Locate the cell with the specified text and output its [X, Y] center coordinate. 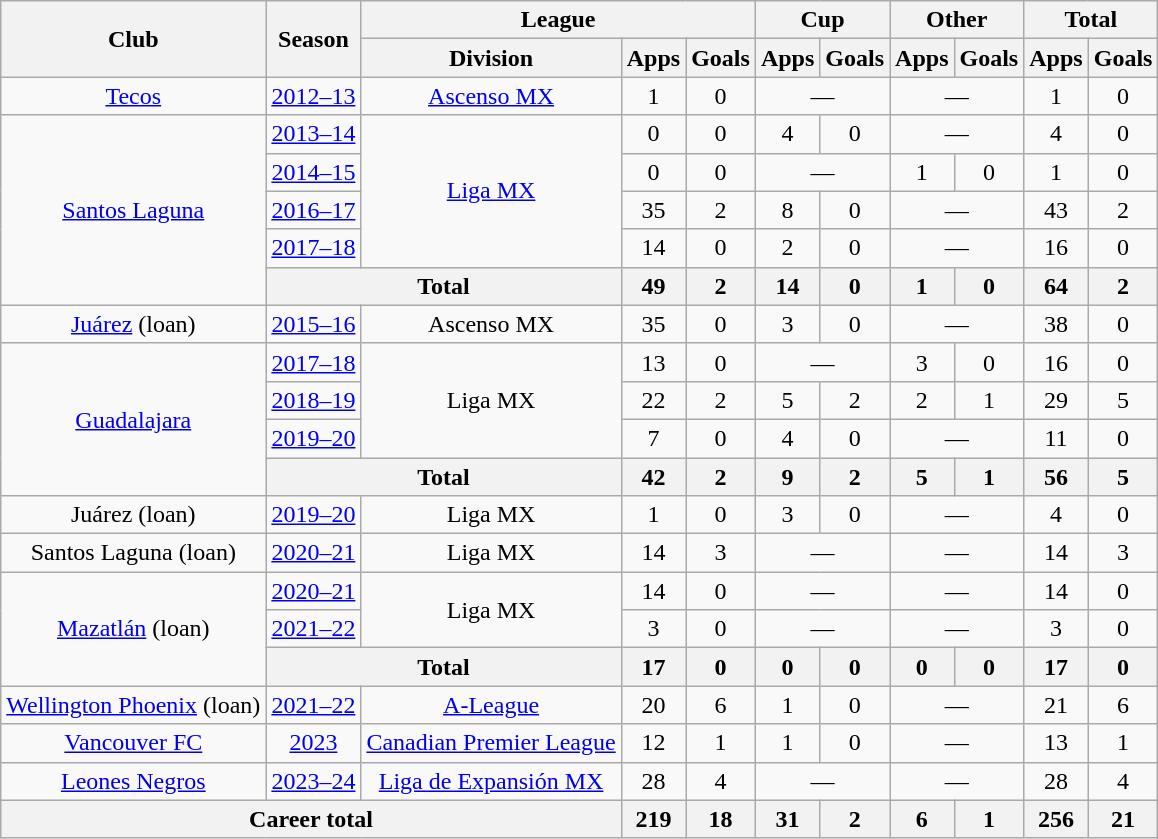
Mazatlán (loan) [134, 629]
20 [653, 705]
7 [653, 438]
Division [491, 58]
Cup [822, 20]
56 [1056, 477]
Tecos [134, 96]
8 [787, 210]
Vancouver FC [134, 743]
2014–15 [314, 172]
2016–17 [314, 210]
2013–14 [314, 134]
2023 [314, 743]
2023–24 [314, 781]
64 [1056, 286]
219 [653, 819]
Season [314, 39]
Career total [311, 819]
38 [1056, 324]
A-League [491, 705]
31 [787, 819]
Club [134, 39]
Santos Laguna [134, 210]
11 [1056, 438]
9 [787, 477]
22 [653, 400]
Santos Laguna (loan) [134, 553]
Guadalajara [134, 419]
2015–16 [314, 324]
43 [1056, 210]
Leones Negros [134, 781]
12 [653, 743]
49 [653, 286]
Wellington Phoenix (loan) [134, 705]
Liga de Expansión MX [491, 781]
18 [721, 819]
2012–13 [314, 96]
League [558, 20]
42 [653, 477]
Canadian Premier League [491, 743]
29 [1056, 400]
Other [957, 20]
2018–19 [314, 400]
256 [1056, 819]
